Return the [x, y] coordinate for the center point of the cell that contains the specified text.  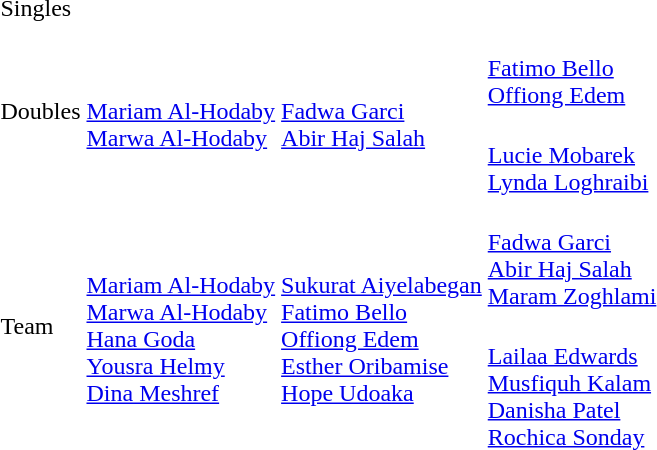
Fadwa GarciAbir Haj Salah [382, 112]
Mariam Al-HodabyMarwa Al-Hodaby [181, 112]
